Provide the [x, y] coordinate of the cell's center where the given text is located.  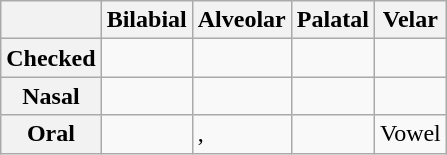
Velar [410, 20]
, [242, 134]
Alveolar [242, 20]
Checked [51, 58]
Bilabial [146, 20]
Palatal [332, 20]
Vowel [410, 134]
Oral [51, 134]
Nasal [51, 96]
